Find where the given text appears and provide that cell's center as [X, Y] coordinate. 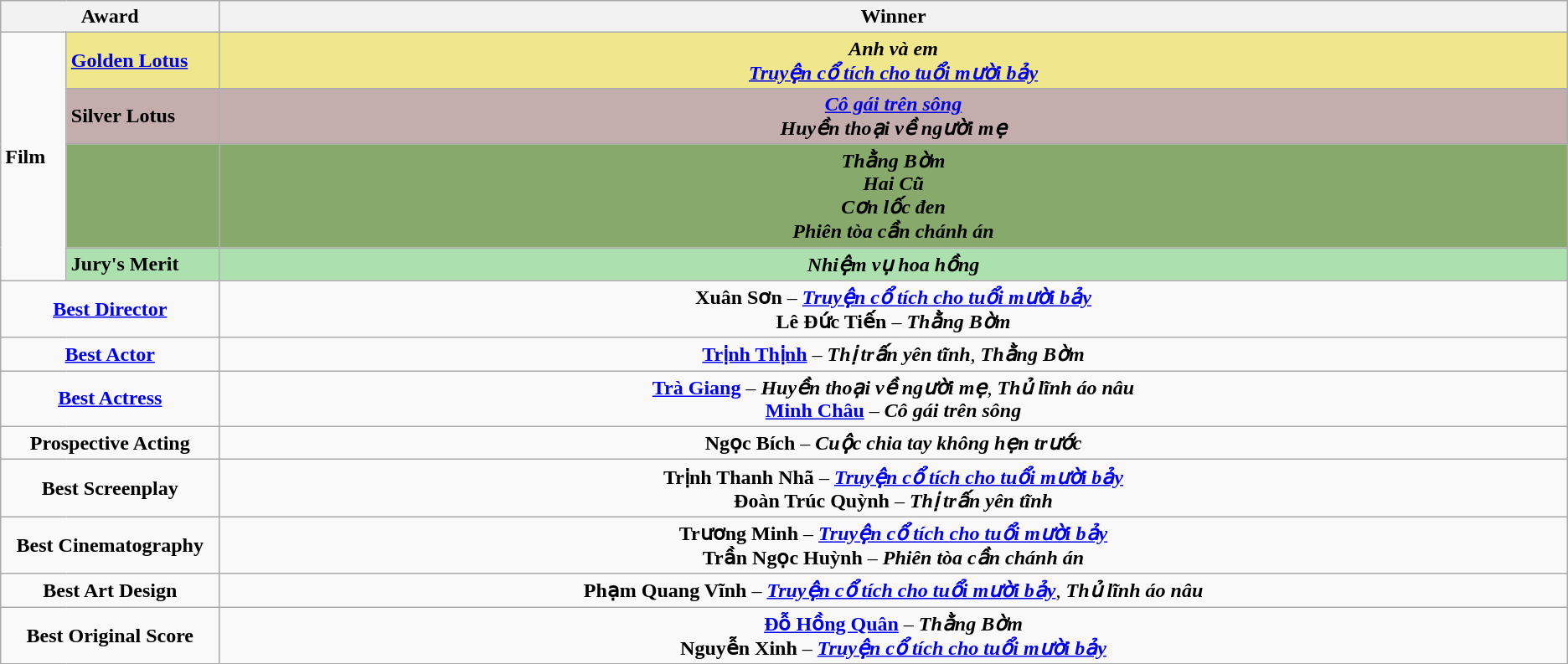
Best Original Score [111, 635]
Best Screenplay [111, 488]
Film [34, 157]
Trương Minh – Truyện cổ tích cho tuổi mười bảyTrần Ngọc Huỳnh – Phiên tòa cần chánh án [893, 545]
Prospective Acting [111, 443]
Winner [893, 17]
Cô gái trên sôngHuyền thoại về người mẹ [893, 116]
Nhiệm vụ hoa hồng [893, 265]
Anh và emTruyện cổ tích cho tuổi mười bảy [893, 60]
Phạm Quang Vĩnh – Truyện cổ tích cho tuổi mười bảy, Thủ lĩnh áo nâu [893, 590]
Best Actor [111, 354]
Trịnh Thanh Nhã – Truyện cổ tích cho tuổi mười bảyĐoàn Trúc Quỳnh – Thị trấn yên tĩnh [893, 488]
Award [111, 17]
Best Cinematography [111, 545]
Ngọc Bích – Cuộc chia tay không hẹn trước [893, 443]
Xuân Sơn – Truyện cổ tích cho tuổi mười bảyLê Đức Tiến – Thằng Bờm [893, 309]
Best Director [111, 309]
Jury's Merit [142, 265]
Thằng BờmHai CũCơn lốc đenPhiên tòa cần chánh án [893, 196]
Golden Lotus [142, 60]
Best Actress [111, 399]
Trịnh Thịnh – Thị trấn yên tĩnh, Thằng Bờm [893, 354]
Silver Lotus [142, 116]
Best Art Design [111, 590]
Đỗ Hồng Quân – Thằng BờmNguyễn Xinh – Truyện cổ tích cho tuổi mười bảy [893, 635]
Trà Giang – Huyền thoại về người mẹ, Thủ lĩnh áo nâuMinh Châu – Cô gái trên sông [893, 399]
